Identify which cell holds the provided text, then report its (X, Y) central coordinate. 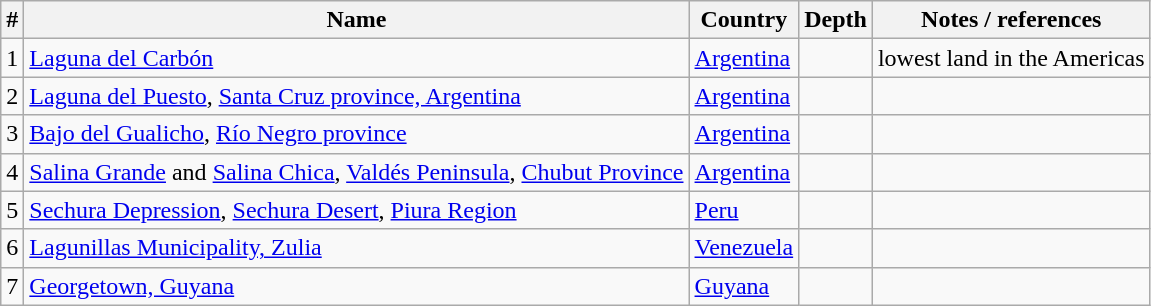
Laguna del Carbón (356, 58)
Depth (836, 20)
Venezuela (744, 248)
Sechura Depression, Sechura Desert, Piura Region (356, 210)
Country (744, 20)
Peru (744, 210)
Lagunillas Municipality, Zulia (356, 248)
Salina Grande and Salina Chica, Valdés Peninsula, Chubut Province (356, 172)
# (12, 20)
1 (12, 58)
3 (12, 134)
5 (12, 210)
6 (12, 248)
lowest land in the Americas (1011, 58)
7 (12, 286)
2 (12, 96)
4 (12, 172)
Bajo del Gualicho, Río Negro province (356, 134)
Name (356, 20)
Notes / references (1011, 20)
Laguna del Puesto, Santa Cruz province, Argentina (356, 96)
Georgetown, Guyana (356, 286)
Guyana (744, 286)
